Detect which cell encompasses the target text, then output its (X, Y) center coordinate. 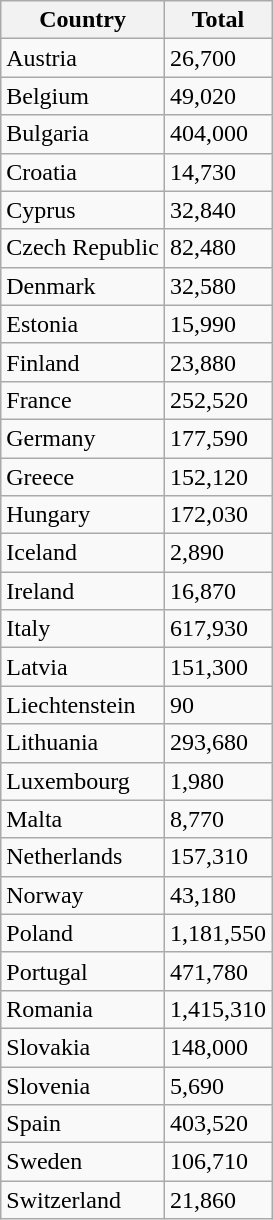
43,180 (218, 895)
Belgium (83, 96)
Portugal (83, 971)
France (83, 400)
16,870 (218, 591)
5,690 (218, 1085)
Slovakia (83, 1047)
Germany (83, 438)
2,890 (218, 553)
32,840 (218, 210)
1,415,310 (218, 1009)
Hungary (83, 515)
Bulgaria (83, 134)
252,520 (218, 400)
1,181,550 (218, 933)
152,120 (218, 477)
Poland (83, 933)
293,680 (218, 743)
Country (83, 20)
49,020 (218, 96)
14,730 (218, 172)
Sweden (83, 1162)
Luxembourg (83, 781)
90 (218, 705)
82,480 (218, 248)
Croatia (83, 172)
Total (218, 20)
Austria (83, 58)
Ireland (83, 591)
177,590 (218, 438)
21,860 (218, 1200)
Estonia (83, 324)
Iceland (83, 553)
26,700 (218, 58)
148,000 (218, 1047)
Lithuania (83, 743)
106,710 (218, 1162)
Malta (83, 819)
Greece (83, 477)
157,310 (218, 857)
1,980 (218, 781)
Latvia (83, 667)
Norway (83, 895)
617,930 (218, 629)
23,880 (218, 362)
471,780 (218, 971)
32,580 (218, 286)
8,770 (218, 819)
Italy (83, 629)
Switzerland (83, 1200)
Romania (83, 1009)
Finland (83, 362)
Czech Republic (83, 248)
403,520 (218, 1124)
172,030 (218, 515)
151,300 (218, 667)
Netherlands (83, 857)
404,000 (218, 134)
Slovenia (83, 1085)
Spain (83, 1124)
Cyprus (83, 210)
15,990 (218, 324)
Denmark (83, 286)
Liechtenstein (83, 705)
